Output the (x, y) coordinate of the center of the cell containing the given text.  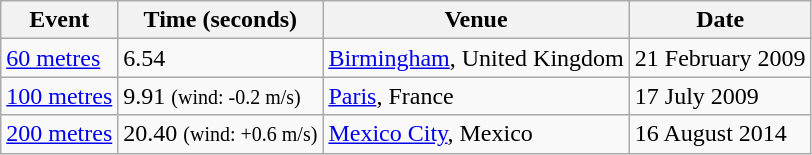
21 February 2009 (720, 58)
Paris, France (476, 96)
Venue (476, 20)
17 July 2009 (720, 96)
Date (720, 20)
Mexico City, Mexico (476, 134)
Birmingham, United Kingdom (476, 58)
16 August 2014 (720, 134)
Time (seconds) (220, 20)
20.40 (wind: +0.6 m/s) (220, 134)
6.54 (220, 58)
200 metres (60, 134)
100 metres (60, 96)
60 metres (60, 58)
9.91 (wind: -0.2 m/s) (220, 96)
Event (60, 20)
